Output the (X, Y) coordinate of the center of the cell containing the given text.  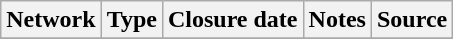
Notes (337, 20)
Closure date (232, 20)
Network (51, 20)
Type (132, 20)
Source (412, 20)
